Detect which cell encompasses the target text, then output its (X, Y) center coordinate. 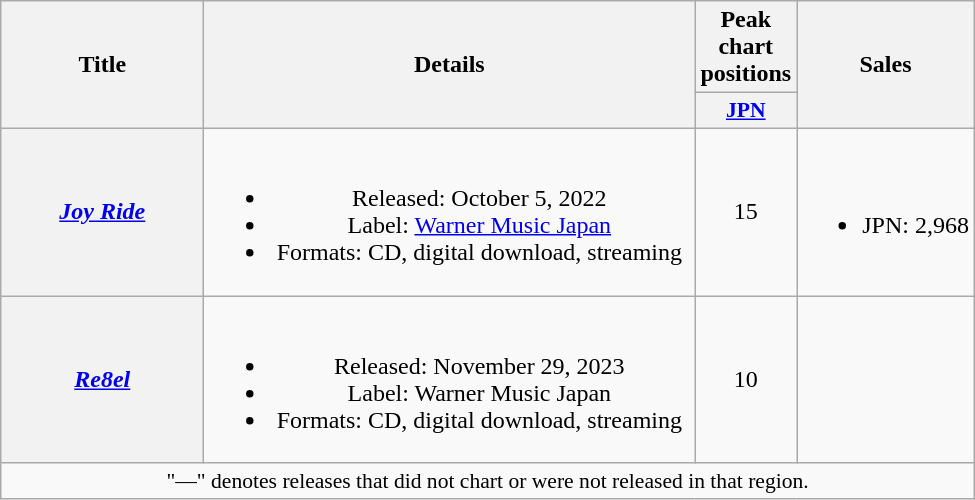
10 (746, 380)
Peak chart positions (746, 47)
JPN (746, 111)
Released: October 5, 2022 Label: Warner Music JapanFormats: CD, digital download, streaming (450, 212)
Title (102, 65)
Details (450, 65)
Joy Ride (102, 212)
JPN: 2,968 (886, 212)
"—" denotes releases that did not chart or were not released in that region. (488, 481)
Sales (886, 65)
Re8el (102, 380)
Released: November 29, 2023 Label: Warner Music JapanFormats: CD, digital download, streaming (450, 380)
15 (746, 212)
